Search for the cell housing the specified text and yield its [x, y] center coordinate. 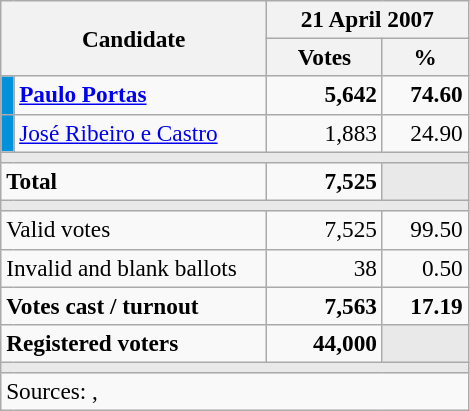
Total [134, 181]
17.19 [425, 305]
5,642 [325, 95]
74.60 [425, 95]
38 [325, 268]
Paulo Portas [140, 95]
21 April 2007 [368, 19]
24.90 [425, 133]
José Ribeiro e Castro [140, 133]
0.50 [425, 268]
Votes cast / turnout [134, 305]
44,000 [325, 343]
99.50 [425, 230]
1,883 [325, 133]
Registered voters [134, 343]
Valid votes [134, 230]
Invalid and blank ballots [134, 268]
Sources: , [234, 392]
Candidate [134, 38]
% [425, 57]
7,563 [325, 305]
Votes [325, 57]
